Determine the [x, y] coordinate at the center of the cell enclosing the given text.  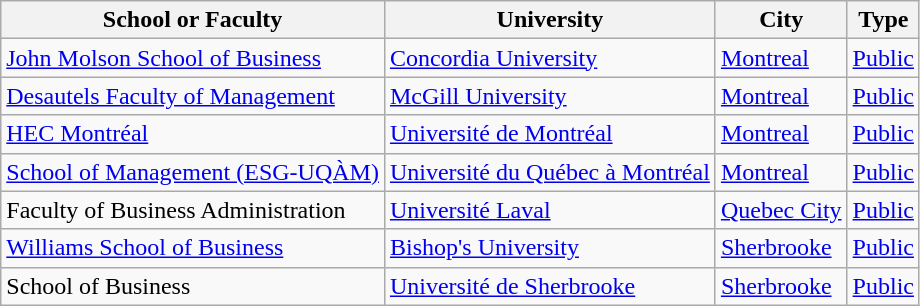
Williams School of Business [193, 248]
Quebec City [781, 210]
HEC Montréal [193, 134]
McGill University [550, 96]
Concordia University [550, 58]
University [550, 20]
City [781, 20]
School of Management (ESG-UQÀM) [193, 172]
Desautels Faculty of Management [193, 96]
Université du Québec à Montréal [550, 172]
Bishop's University [550, 248]
John Molson School of Business [193, 58]
School of Business [193, 286]
Université Laval [550, 210]
Type [883, 20]
School or Faculty [193, 20]
Université de Montréal [550, 134]
Université de Sherbrooke [550, 286]
Faculty of Business Administration [193, 210]
